Extract the [X, Y] coordinate from the center of the cell holding the provided text.  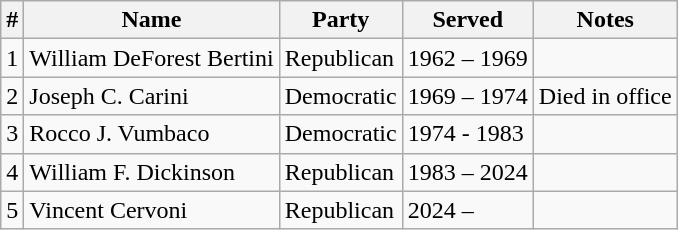
1962 – 1969 [468, 58]
Served [468, 20]
4 [12, 172]
Rocco J. Vumbaco [152, 134]
1983 – 2024 [468, 172]
1974 - 1983 [468, 134]
Party [340, 20]
5 [12, 210]
Name [152, 20]
2024 – [468, 210]
William DeForest Bertini [152, 58]
William F. Dickinson [152, 172]
1 [12, 58]
1969 – 1974 [468, 96]
Died in office [605, 96]
Vincent Cervoni [152, 210]
2 [12, 96]
Notes [605, 20]
Joseph C. Carini [152, 96]
# [12, 20]
3 [12, 134]
